For the text-containing cell, return its midpoint in [X, Y] coordinate format. 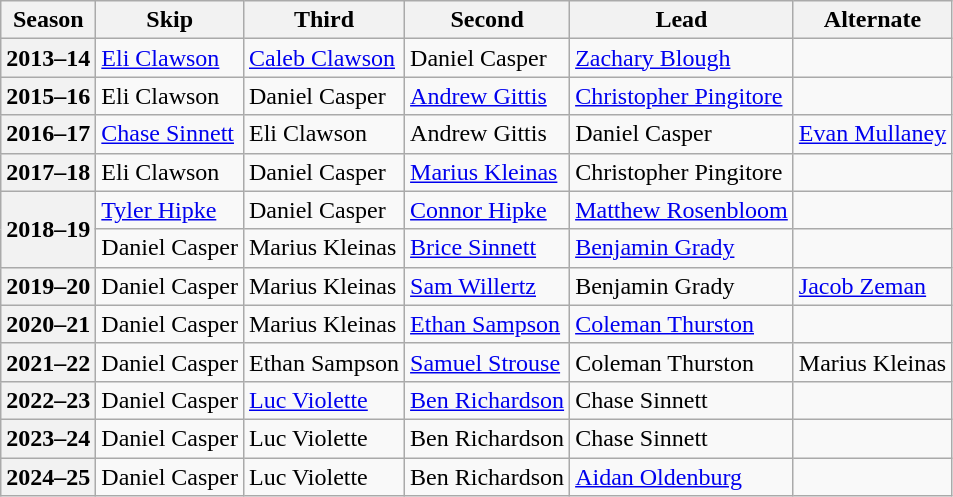
Sam Willertz [488, 286]
2015–16 [48, 96]
2020–21 [48, 324]
Samuel Strouse [488, 362]
Skip [170, 20]
2019–20 [48, 286]
Matthew Rosenbloom [682, 210]
Tyler Hipke [170, 210]
2021–22 [48, 362]
2016–17 [48, 134]
Second [488, 20]
Jacob Zeman [872, 286]
Third [324, 20]
2018–19 [48, 229]
Brice Sinnett [488, 248]
Lead [682, 20]
Caleb Clawson [324, 58]
2024–25 [48, 477]
Zachary Blough [682, 58]
2017–18 [48, 172]
Evan Mullaney [872, 134]
Aidan Oldenburg [682, 477]
Alternate [872, 20]
2023–24 [48, 438]
Connor Hipke [488, 210]
2022–23 [48, 400]
2013–14 [48, 58]
Season [48, 20]
